Capture the cell that displays the provided text and extract its [X, Y] central coordinate. 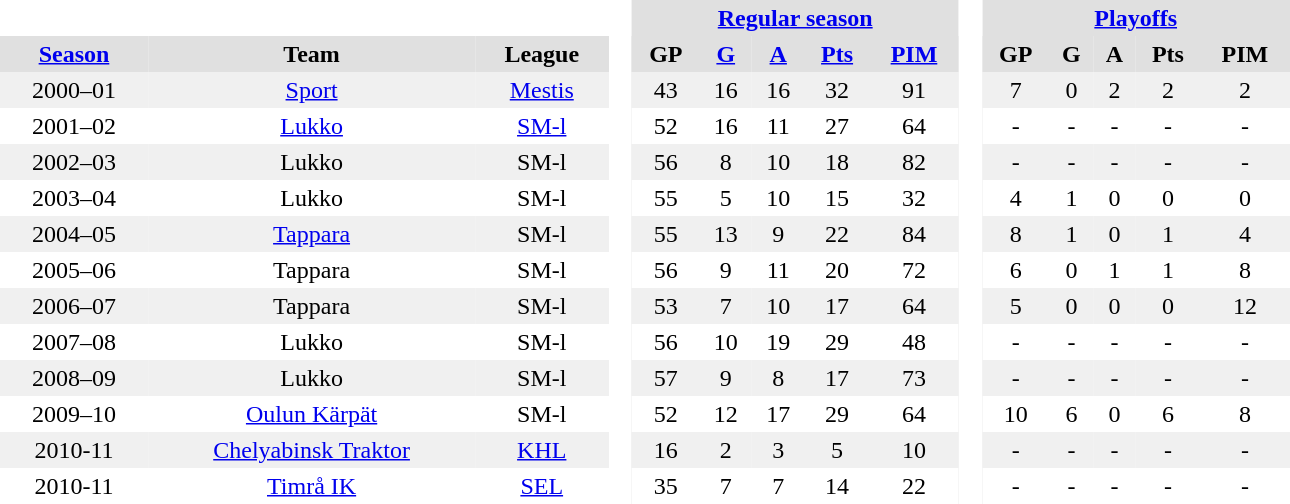
2004–05 [74, 234]
57 [666, 378]
League [542, 54]
Timrå IK [312, 486]
48 [914, 342]
Sport [312, 90]
Oulun Kärpät [312, 414]
3 [778, 450]
Team [312, 54]
35 [666, 486]
84 [914, 234]
27 [836, 126]
Playoffs [1136, 18]
2009–10 [74, 414]
72 [914, 270]
SEL [542, 486]
2006–07 [74, 306]
19 [778, 342]
2008–09 [74, 378]
2007–08 [74, 342]
43 [666, 90]
13 [725, 234]
2001–02 [74, 126]
20 [836, 270]
15 [836, 198]
53 [666, 306]
2000–01 [74, 90]
Mestis [542, 90]
Regular season [795, 18]
KHL [542, 450]
91 [914, 90]
14 [836, 486]
73 [914, 378]
2005–06 [74, 270]
2003–04 [74, 198]
Chelyabinsk Traktor [312, 450]
Season [74, 54]
2002–03 [74, 162]
82 [914, 162]
18 [836, 162]
